Locate the cell with the specified text and output its [x, y] center coordinate. 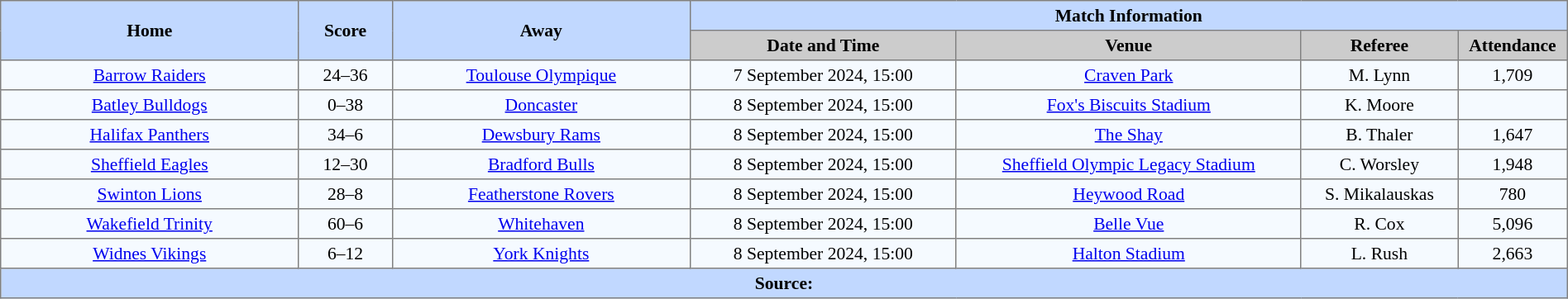
S. Mikalauskas [1379, 194]
Belle Vue [1128, 224]
2,663 [1513, 254]
1,647 [1513, 135]
Wakefield Trinity [150, 224]
L. Rush [1379, 254]
Halton Stadium [1128, 254]
Whitehaven [541, 224]
24–36 [346, 75]
Fox's Biscuits Stadium [1128, 105]
Barrow Raiders [150, 75]
1,948 [1513, 164]
C. Worsley [1379, 164]
Craven Park [1128, 75]
0–38 [346, 105]
5,096 [1513, 224]
Sheffield Eagles [150, 164]
Featherstone Rovers [541, 194]
28–8 [346, 194]
K. Moore [1379, 105]
1,709 [1513, 75]
34–6 [346, 135]
Referee [1379, 45]
Source: [784, 283]
Doncaster [541, 105]
Halifax Panthers [150, 135]
Dewsbury Rams [541, 135]
Attendance [1513, 45]
The Shay [1128, 135]
Venue [1128, 45]
Date and Time [823, 45]
7 September 2024, 15:00 [823, 75]
Widnes Vikings [150, 254]
6–12 [346, 254]
York Knights [541, 254]
Toulouse Olympique [541, 75]
Home [150, 31]
B. Thaler [1379, 135]
Heywood Road [1128, 194]
60–6 [346, 224]
Bradford Bulls [541, 164]
Match Information [1128, 16]
Batley Bulldogs [150, 105]
780 [1513, 194]
Score [346, 31]
R. Cox [1379, 224]
Sheffield Olympic Legacy Stadium [1128, 164]
M. Lynn [1379, 75]
Swinton Lions [150, 194]
12–30 [346, 164]
Away [541, 31]
